Scan for the cell matching the given text and deliver its [x, y] coordinate at center. 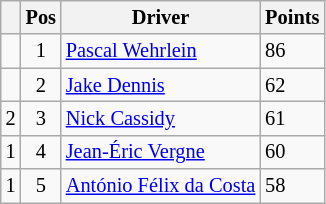
Jake Dennis [160, 85]
5 [41, 186]
60 [292, 152]
Nick Cassidy [160, 118]
Points [292, 17]
António Félix da Costa [160, 186]
58 [292, 186]
4 [41, 152]
61 [292, 118]
86 [292, 51]
Pos [41, 17]
3 [41, 118]
Pascal Wehrlein [160, 51]
Jean-Éric Vergne [160, 152]
Driver [160, 17]
62 [292, 85]
